Return the (x, y) coordinate for the center point of the cell that contains the specified text.  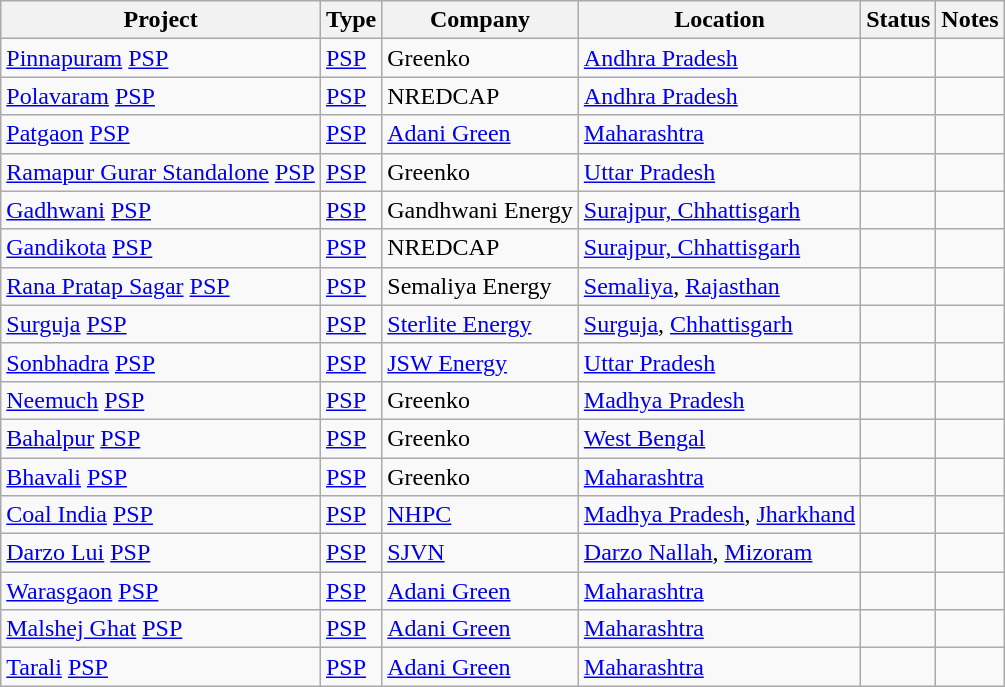
Tarali PSP (161, 667)
Surguja PSP (161, 324)
Sterlite Energy (480, 324)
NHPC (480, 515)
Sonbhadra PSP (161, 362)
Madhya Pradesh (719, 400)
Company (480, 20)
Surguja, Chhattisgarh (719, 324)
Status (898, 20)
Warasgaon PSP (161, 591)
Project (161, 20)
Neemuch PSP (161, 400)
Gadhwani PSP (161, 210)
Location (719, 20)
Malshej Ghat PSP (161, 629)
Semaliya, Rajasthan (719, 286)
JSW Energy (480, 362)
Ramapur Gurar Standalone PSP (161, 172)
Darzo Nallah, Mizoram (719, 553)
Madhya Pradesh, Jharkhand (719, 515)
Gandhwani Energy (480, 210)
SJVN (480, 553)
Pinnapuram PSP (161, 58)
Gandikota PSP (161, 248)
Bhavali PSP (161, 477)
Rana Pratap Sagar PSP (161, 286)
West Bengal (719, 438)
Coal India PSP (161, 515)
Notes (970, 20)
Type (350, 20)
Polavaram PSP (161, 96)
Darzo Lui PSP (161, 553)
Semaliya Energy (480, 286)
Patgaon PSP (161, 134)
Bahalpur PSP (161, 438)
